Extract the (x, y) coordinate from the center of the cell holding the provided text.  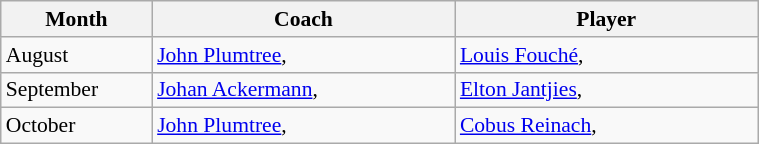
September (76, 90)
Cobus Reinach, (606, 126)
Johan Ackermann, (304, 90)
Player (606, 19)
Elton Jantjies, (606, 90)
Month (76, 19)
Coach (304, 19)
Louis Fouché, (606, 55)
October (76, 126)
August (76, 55)
